Scan for the cell matching the given text and deliver its (X, Y) coordinate at center. 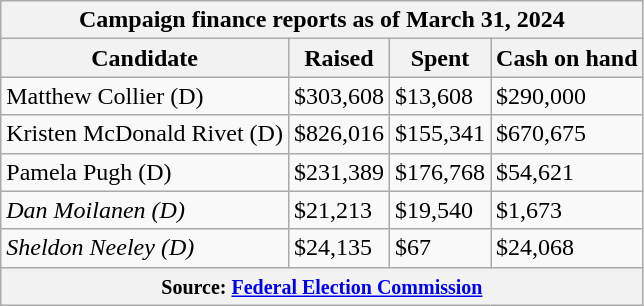
Cash on hand (567, 58)
$303,608 (338, 96)
$826,016 (338, 134)
$231,389 (338, 172)
Pamela Pugh (D) (145, 172)
Dan Moilanen (D) (145, 210)
Campaign finance reports as of March 31, 2024 (322, 20)
Raised (338, 58)
$290,000 (567, 96)
$21,213 (338, 210)
$19,540 (440, 210)
Candidate (145, 58)
Sheldon Neeley (D) (145, 248)
$24,068 (567, 248)
$54,621 (567, 172)
$155,341 (440, 134)
Source: Federal Election Commission (322, 286)
Matthew Collier (D) (145, 96)
$67 (440, 248)
$176,768 (440, 172)
$13,608 (440, 96)
$24,135 (338, 248)
Kristen McDonald Rivet (D) (145, 134)
Spent (440, 58)
$670,675 (567, 134)
$1,673 (567, 210)
